For the text-containing cell, return its midpoint in [x, y] coordinate format. 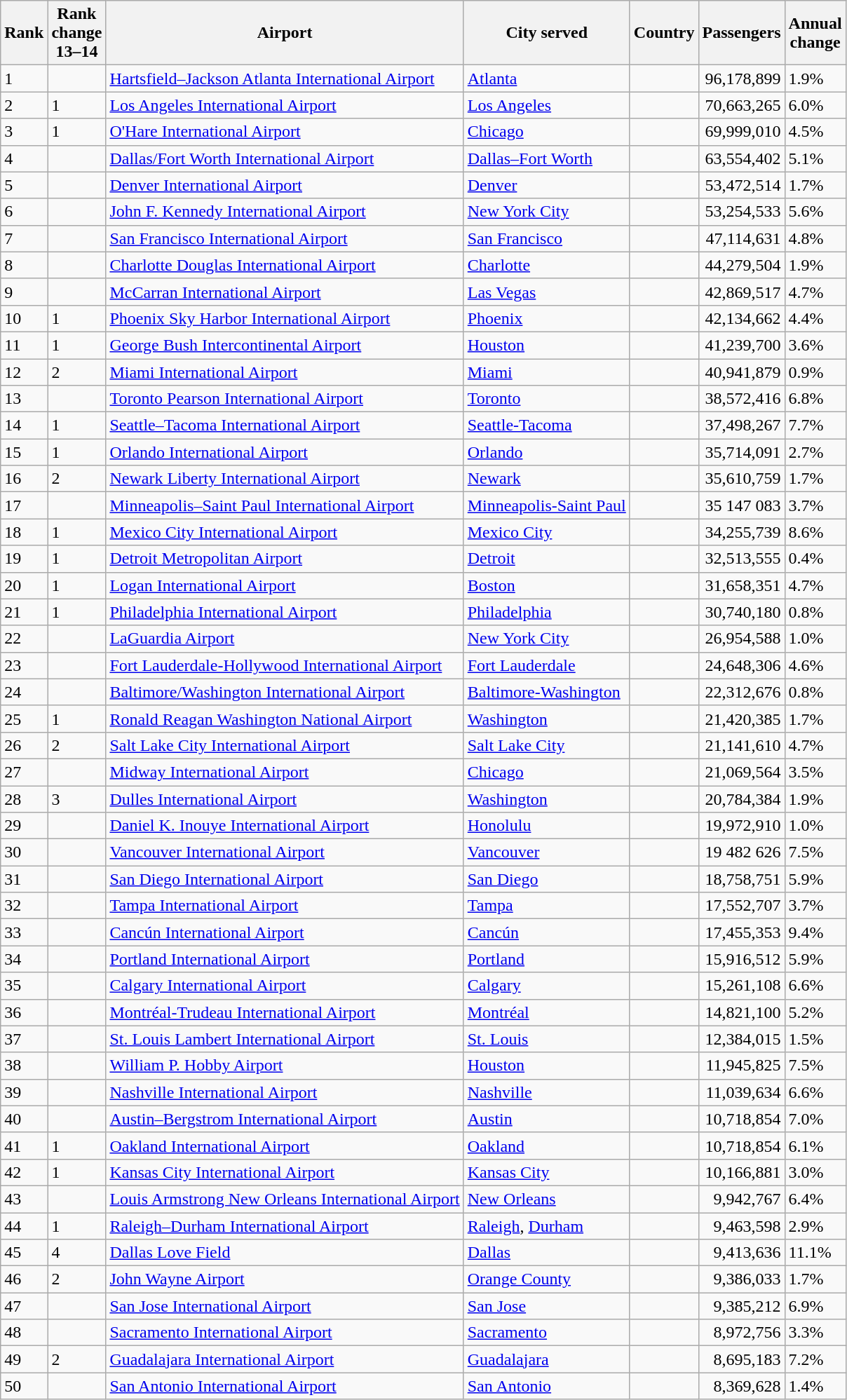
4.5% [815, 132]
Rankchange13–14 [77, 33]
Louis Armstrong New Orleans International Airport [285, 1199]
17,552,707 [742, 906]
Dallas [547, 1253]
4.6% [815, 665]
11,039,634 [742, 1092]
Detroit [547, 559]
5.2% [815, 1012]
9,386,033 [742, 1279]
San Francisco [547, 238]
63,554,402 [742, 158]
40 [24, 1119]
Minneapolis-Saint Paul [547, 505]
8,695,183 [742, 1359]
7.7% [815, 426]
44,279,504 [742, 265]
Newark Liberty International Airport [285, 479]
14,821,100 [742, 1012]
8 [24, 265]
Portland [547, 959]
George Bush Intercontinental Airport [285, 345]
Denver International Airport [285, 185]
25 [24, 719]
Atlanta [547, 79]
St. Louis [547, 1039]
San Antonio [547, 1386]
1.5% [815, 1039]
Salt Lake City [547, 745]
6.8% [815, 399]
1.4% [815, 1386]
35 147 083 [742, 505]
Philadelphia [547, 612]
Nashville International Airport [285, 1092]
Dulles International Airport [285, 798]
Fort Lauderdale-Hollywood International Airport [285, 665]
3.6% [815, 345]
Denver [547, 185]
31 [24, 879]
Baltimore/Washington International Airport [285, 692]
37 [24, 1039]
12 [24, 372]
29 [24, 826]
35,610,759 [742, 479]
48 [24, 1333]
Sacramento [547, 1333]
Montréal [547, 1012]
San Antonio International Airport [285, 1386]
32 [24, 906]
Seattle-Tacoma [547, 426]
10,166,881 [742, 1172]
Detroit Metropolitan Airport [285, 559]
40,941,879 [742, 372]
14 [24, 426]
Orange County [547, 1279]
Toronto [547, 399]
96,178,899 [742, 79]
Dallas Love Field [285, 1253]
47 [24, 1306]
8,369,628 [742, 1386]
5 [24, 185]
33 [24, 932]
31,658,351 [742, 585]
15,916,512 [742, 959]
San Jose [547, 1306]
4.8% [815, 238]
9,385,212 [742, 1306]
Charlotte [547, 265]
Orlando International Airport [285, 452]
30 [24, 852]
Honolulu [547, 826]
53,472,514 [742, 185]
21,069,564 [742, 772]
42,134,662 [742, 318]
Airport [285, 33]
20 [24, 585]
San Francisco International Airport [285, 238]
Daniel K. Inouye International Airport [285, 826]
11,945,825 [742, 1066]
35 [24, 986]
24,648,306 [742, 665]
41 [24, 1146]
35,714,091 [742, 452]
7 [24, 238]
Toronto Pearson International Airport [285, 399]
5.1% [815, 158]
Mexico City [547, 532]
6.9% [815, 1306]
19 482 626 [742, 852]
Hartsfield–Jackson Atlanta International Airport [285, 79]
12,384,015 [742, 1039]
San Jose International Airport [285, 1306]
21,141,610 [742, 745]
9,942,767 [742, 1199]
11 [24, 345]
St. Louis Lambert International Airport [285, 1039]
26,954,588 [742, 639]
37,498,267 [742, 426]
30,740,180 [742, 612]
21 [24, 612]
10 [24, 318]
Tampa [547, 906]
0.4% [815, 559]
Vancouver International Airport [285, 852]
Raleigh, Durham [547, 1226]
6.0% [815, 105]
5.6% [815, 212]
13 [24, 399]
Newark [547, 479]
Minneapolis–Saint Paul International Airport [285, 505]
Miami International Airport [285, 372]
45 [24, 1253]
22 [24, 639]
15 [24, 452]
Phoenix Sky Harbor International Airport [285, 318]
San Diego International Airport [285, 879]
9 [24, 292]
34 [24, 959]
Rank [24, 33]
22,312,676 [742, 692]
9,463,598 [742, 1226]
Oakland International Airport [285, 1146]
Los Angeles International Airport [285, 105]
Dallas–Fort Worth [547, 158]
Midway International Airport [285, 772]
53,254,533 [742, 212]
46 [24, 1279]
16 [24, 479]
Oakland [547, 1146]
23 [24, 665]
Kansas City International Airport [285, 1172]
17 [24, 505]
Las Vegas [547, 292]
32,513,555 [742, 559]
Ronald Reagan Washington National Airport [285, 719]
42 [24, 1172]
49 [24, 1359]
Cancún [547, 932]
Guadalajara [547, 1359]
43 [24, 1199]
Calgary International Airport [285, 986]
Vancouver [547, 852]
City served [547, 33]
2.9% [815, 1226]
0.9% [815, 372]
Nashville [547, 1092]
Mexico City International Airport [285, 532]
Logan International Airport [285, 585]
Philadelphia International Airport [285, 612]
O'Hare International Airport [285, 132]
36 [24, 1012]
Cancún International Airport [285, 932]
27 [24, 772]
19,972,910 [742, 826]
20,784,384 [742, 798]
41,239,700 [742, 345]
8,972,756 [742, 1333]
38,572,416 [742, 399]
Miami [547, 372]
Passengers [742, 33]
15,261,108 [742, 986]
Kansas City [547, 1172]
9,413,636 [742, 1253]
Baltimore-Washington [547, 692]
3.5% [815, 772]
6.1% [815, 1146]
18 [24, 532]
Salt Lake City International Airport [285, 745]
6.4% [815, 1199]
McCarran International Airport [285, 292]
Portland International Airport [285, 959]
11.1% [815, 1253]
Country [664, 33]
Montréal-Trudeau International Airport [285, 1012]
LaGuardia Airport [285, 639]
3.3% [815, 1333]
Boston [547, 585]
4.4% [815, 318]
34,255,739 [742, 532]
Raleigh–Durham International Airport [285, 1226]
69,999,010 [742, 132]
William P. Hobby Airport [285, 1066]
Dallas/Fort Worth International Airport [285, 158]
Orlando [547, 452]
8.6% [815, 532]
18,758,751 [742, 879]
28 [24, 798]
Sacramento International Airport [285, 1333]
Charlotte Douglas International Airport [285, 265]
70,663,265 [742, 105]
50 [24, 1386]
2.7% [815, 452]
Annualchange [815, 33]
New Orleans [547, 1199]
Tampa International Airport [285, 906]
Los Angeles [547, 105]
Austin [547, 1119]
47,114,631 [742, 238]
42,869,517 [742, 292]
John F. Kennedy International Airport [285, 212]
San Diego [547, 879]
Calgary [547, 986]
9.4% [815, 932]
6 [24, 212]
Austin–Bergstrom International Airport [285, 1119]
7.0% [815, 1119]
Seattle–Tacoma International Airport [285, 426]
Fort Lauderdale [547, 665]
3.0% [815, 1172]
Guadalajara International Airport [285, 1359]
7.2% [815, 1359]
24 [24, 692]
38 [24, 1066]
39 [24, 1092]
Phoenix [547, 318]
19 [24, 559]
44 [24, 1226]
26 [24, 745]
John Wayne Airport [285, 1279]
17,455,353 [742, 932]
21,420,385 [742, 719]
